Scan for the cell matching the given text and deliver its (X, Y) coordinate at center. 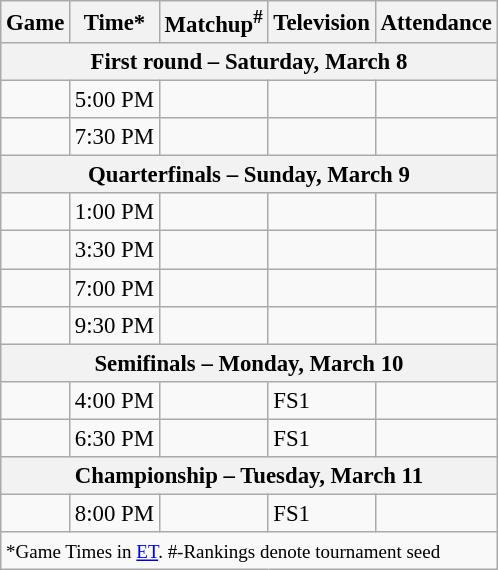
4:00 PM (115, 400)
3:30 PM (115, 250)
7:30 PM (115, 137)
7:00 PM (115, 288)
6:30 PM (115, 438)
5:00 PM (115, 100)
1:00 PM (115, 213)
Time* (115, 22)
8:00 PM (115, 513)
9:30 PM (115, 325)
Game (36, 22)
Matchup# (214, 22)
Quarterfinals – Sunday, March 9 (249, 175)
*Game Times in ET. #-Rankings denote tournament seed (249, 551)
First round – Saturday, March 8 (249, 62)
Attendance (436, 22)
Championship – Tuesday, March 11 (249, 476)
Television (322, 22)
Semifinals – Monday, March 10 (249, 363)
